Identify which cell holds the provided text, then report its (x, y) central coordinate. 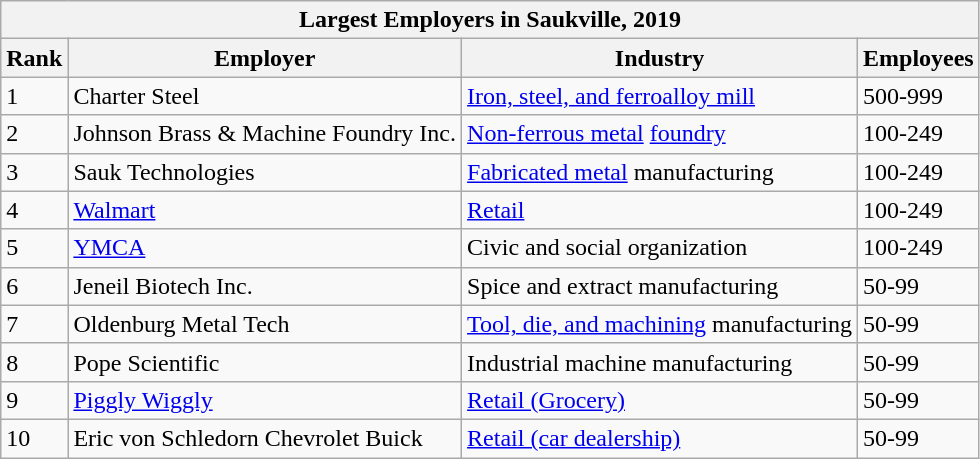
500-999 (919, 96)
Johnson Brass & Machine Foundry Inc. (265, 134)
Oldenburg Metal Tech (265, 324)
Employer (265, 58)
8 (34, 362)
6 (34, 286)
9 (34, 400)
Rank (34, 58)
Piggly Wiggly (265, 400)
Pope Scientific (265, 362)
Industry (660, 58)
Jeneil Biotech Inc. (265, 286)
Walmart (265, 210)
Retail (Grocery) (660, 400)
Non-ferrous metal foundry (660, 134)
Sauk Technologies (265, 172)
3 (34, 172)
Largest Employers in Saukville, 2019 (490, 20)
Tool, die, and machining manufacturing (660, 324)
Eric von Schledorn Chevrolet Buick (265, 438)
Industrial machine manufacturing (660, 362)
Retail (car dealership) (660, 438)
10 (34, 438)
Retail (660, 210)
2 (34, 134)
Employees (919, 58)
Spice and extract manufacturing (660, 286)
5 (34, 248)
7 (34, 324)
Iron, steel, and ferroalloy mill (660, 96)
Fabricated metal manufacturing (660, 172)
Charter Steel (265, 96)
YMCA (265, 248)
1 (34, 96)
Civic and social organization (660, 248)
4 (34, 210)
